Find where the given text appears and provide that cell's center as [x, y] coordinate. 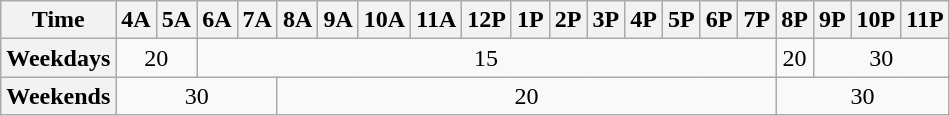
Weekdays [58, 58]
6P [719, 20]
2P [568, 20]
5A [176, 20]
6A [217, 20]
10P [876, 20]
10A [384, 20]
1P [530, 20]
11A [436, 20]
Weekends [58, 96]
4P [644, 20]
8P [795, 20]
15 [486, 58]
7P [757, 20]
5P [681, 20]
9P [832, 20]
11P [925, 20]
Time [58, 20]
9A [338, 20]
3P [606, 20]
8A [297, 20]
4A [136, 20]
12P [487, 20]
7A [257, 20]
